Determine the [x, y] coordinate at the center of the cell enclosing the given text.  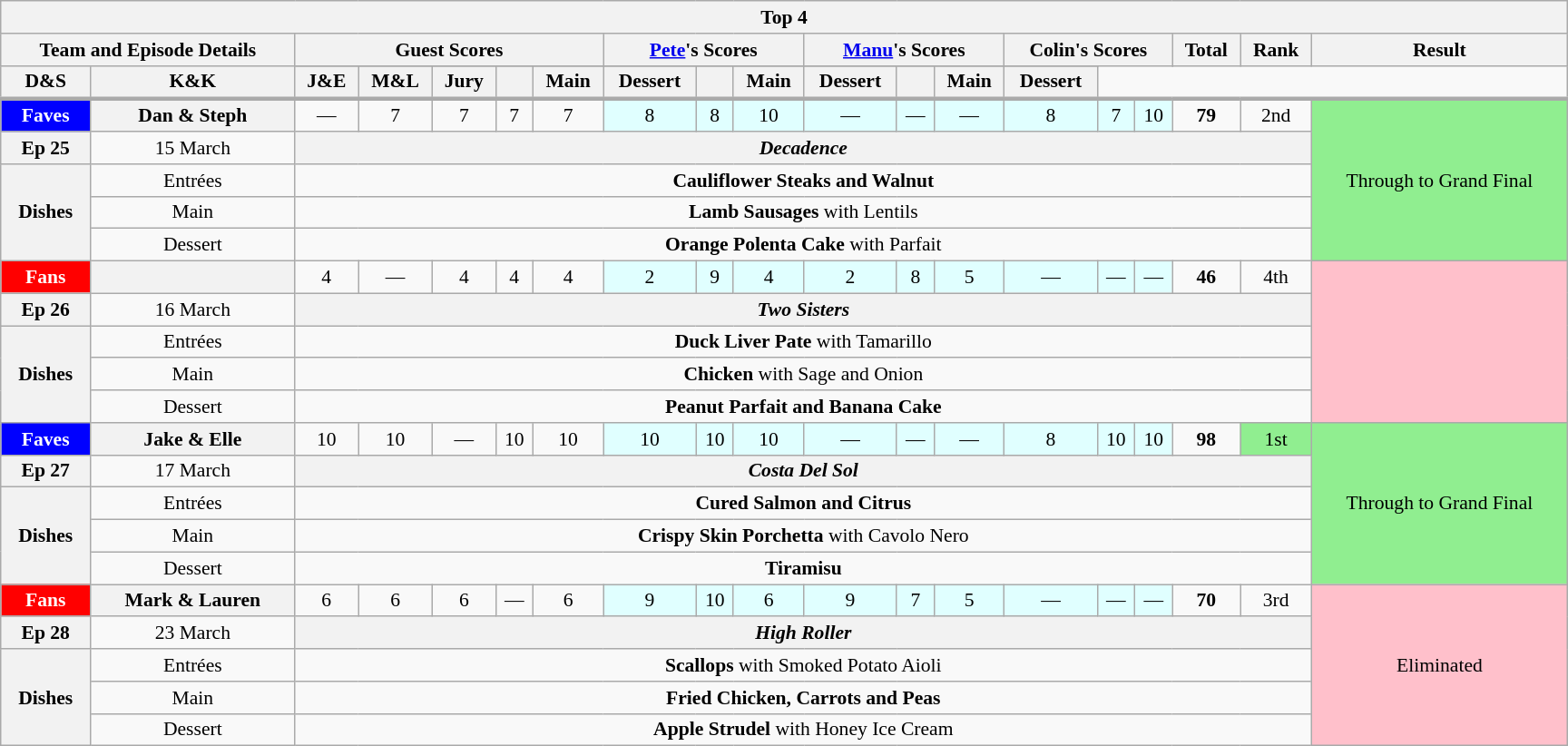
High Roller [804, 633]
Crispy Skin Porchetta with Cavolo Nero [804, 536]
Manu's Scores [904, 50]
17 March [192, 471]
Colin's Scores [1089, 50]
Jury [465, 82]
Lamb Sausages with Lentils [804, 212]
K&K [192, 82]
Pete's Scores [704, 50]
Result [1440, 50]
Scallops with Smoked Potato Aioli [804, 665]
Ep 28 [45, 633]
3rd [1276, 601]
70 [1207, 601]
M&L [396, 82]
Duck Liver Pate with Tamarillo [804, 342]
Cauliflower Steaks and Walnut [804, 181]
Decadence [804, 148]
23 March [192, 633]
Costa Del Sol [804, 471]
Ep 25 [45, 148]
2nd [1276, 116]
Orange Polenta Cake with Parfait [804, 245]
Jake & Elle [192, 439]
Ep 27 [45, 471]
Apple Strudel with Honey Ice Cream [804, 730]
Top 4 [784, 17]
Tiramisu [804, 568]
Guest Scores [449, 50]
15 March [192, 148]
Total [1207, 50]
98 [1207, 439]
Rank [1276, 50]
79 [1207, 116]
16 March [192, 309]
Team and Episode Details [148, 50]
Two Sisters [804, 309]
Ep 26 [45, 309]
Eliminated [1440, 665]
Peanut Parfait and Banana Cake [804, 407]
Fried Chicken, Carrots and Peas [804, 698]
Chicken with Sage and Onion [804, 375]
J&E [327, 82]
Cured Salmon and Citrus [804, 504]
Mark & Lauren [192, 601]
4th [1276, 278]
1st [1276, 439]
D&S [45, 82]
46 [1207, 278]
Dan & Steph [192, 116]
